Return [X, Y] of the center of cell containing provided text 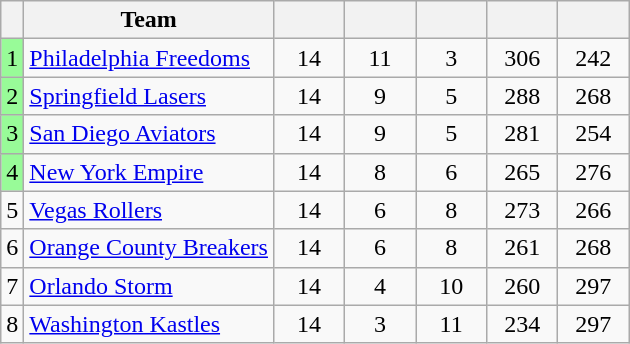
Team [149, 20]
San Diego Aviators [149, 134]
306 [522, 58]
2 [12, 96]
265 [522, 172]
Vegas Rollers [149, 210]
242 [594, 58]
New York Empire [149, 172]
7 [12, 286]
Springfield Lasers [149, 96]
Philadelphia Freedoms [149, 58]
254 [594, 134]
261 [522, 248]
10 [452, 286]
Orlando Storm [149, 286]
Washington Kastles [149, 324]
234 [522, 324]
1 [12, 58]
273 [522, 210]
281 [522, 134]
266 [594, 210]
Orange County Breakers [149, 248]
276 [594, 172]
288 [522, 96]
260 [522, 286]
